For the text-containing cell, return its midpoint in [x, y] coordinate format. 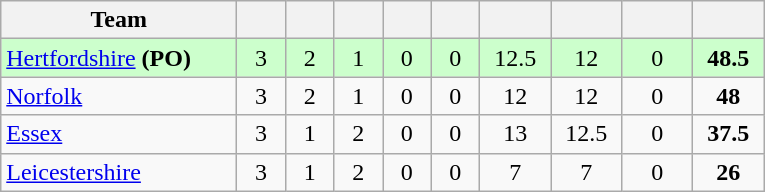
Hertfordshire (PO) [119, 58]
Team [119, 20]
37.5 [728, 134]
26 [728, 172]
Leicestershire [119, 172]
Norfolk [119, 96]
13 [516, 134]
Essex [119, 134]
48.5 [728, 58]
48 [728, 96]
